Scan for the cell matching the given text and deliver its (x, y) coordinate at center. 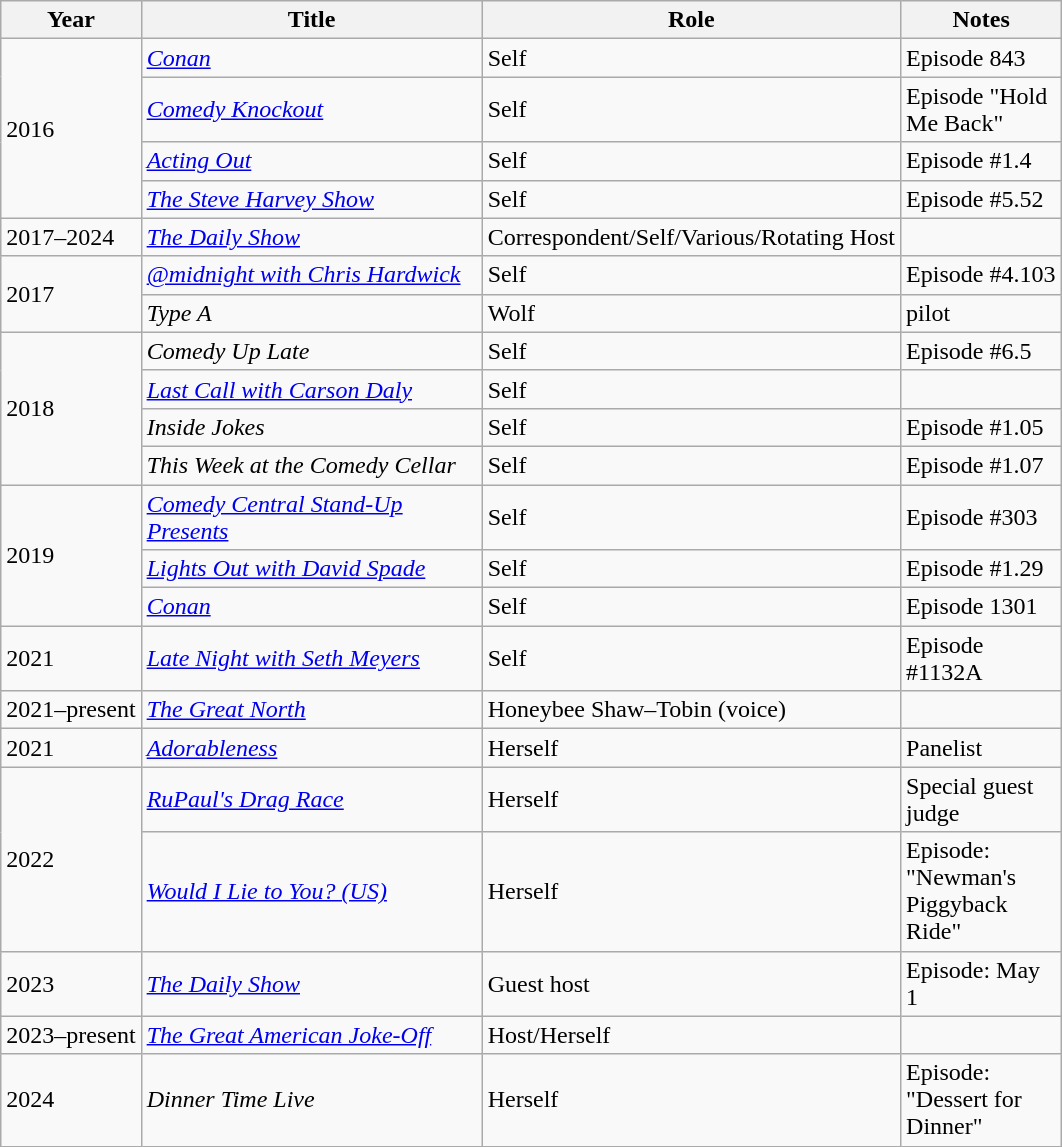
Episode "Hold Me Back" (982, 110)
Episode #1.05 (982, 427)
Notes (982, 20)
2021–present (71, 710)
Lights Out with David Spade (312, 569)
Episode #6.5 (982, 351)
Episode #1132A (982, 658)
2017–2024 (71, 237)
Guest host (691, 984)
This Week at the Comedy Cellar (312, 465)
2019 (71, 554)
Episode: "Newman's Piggyback Ride" (982, 892)
Honeybee Shaw–Tobin (voice) (691, 710)
Episode: May 1 (982, 984)
Type A (312, 313)
Would I Lie to You? (US) (312, 892)
Title (312, 20)
Episode #1.07 (982, 465)
2023–present (71, 1035)
Late Night with Seth Meyers (312, 658)
Episode 1301 (982, 607)
The Great American Joke-Off (312, 1035)
Correspondent/Self/Various/Rotating Host (691, 237)
RuPaul's Drag Race (312, 800)
Episode #5.52 (982, 199)
Adorableness (312, 748)
Wolf (691, 313)
Inside Jokes (312, 427)
Episode 843 (982, 58)
@midnight with Chris Hardwick (312, 275)
2018 (71, 408)
Comedy Up Late (312, 351)
Panelist (982, 748)
Episode #1.29 (982, 569)
The Steve Harvey Show (312, 199)
Episode: "Dessert for Dinner" (982, 1100)
Dinner Time Live (312, 1100)
Special guest judge (982, 800)
Last Call with Carson Daly (312, 389)
Episode #4.103 (982, 275)
2016 (71, 128)
2024 (71, 1100)
2023 (71, 984)
Host/Herself (691, 1035)
Episode #303 (982, 516)
Acting Out (312, 161)
Comedy Knockout (312, 110)
pilot (982, 313)
Role (691, 20)
2017 (71, 294)
2022 (71, 859)
Episode #1.4 (982, 161)
Comedy Central Stand-Up Presents (312, 516)
Year (71, 20)
The Great North (312, 710)
